Return [x, y] of the center of cell containing provided text 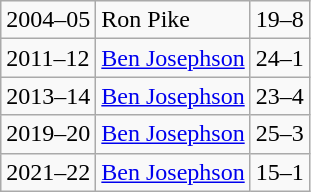
19–8 [280, 20]
15–1 [280, 172]
2004–05 [48, 20]
2019–20 [48, 134]
25–3 [280, 134]
2011–12 [48, 58]
Ron Pike [173, 20]
2013–14 [48, 96]
23–4 [280, 96]
24–1 [280, 58]
2021–22 [48, 172]
